Capture the cell that displays the provided text and extract its [x, y] central coordinate. 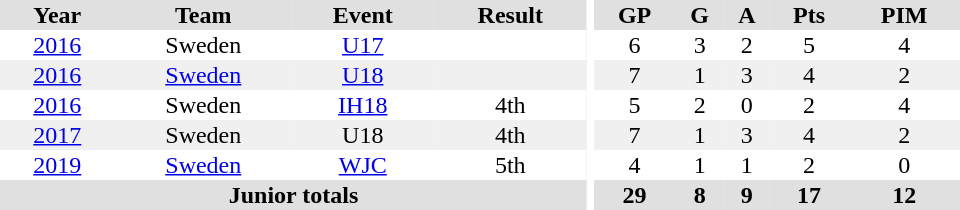
6 [635, 45]
Result [511, 15]
12 [904, 195]
G [700, 15]
8 [700, 195]
WJC [363, 165]
29 [635, 195]
U17 [363, 45]
17 [810, 195]
9 [747, 195]
Junior totals [294, 195]
PIM [904, 15]
IH18 [363, 105]
GP [635, 15]
2017 [58, 135]
Pts [810, 15]
Team [204, 15]
Year [58, 15]
Event [363, 15]
A [747, 15]
5th [511, 165]
2019 [58, 165]
